Find where the given text appears and provide that cell's center as (x, y) coordinate. 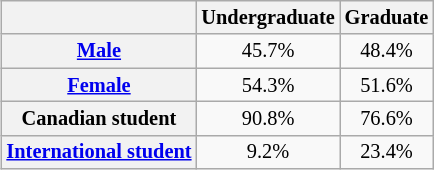
9.2% (268, 152)
51.6% (386, 85)
45.7% (268, 51)
Undergraduate (268, 18)
Male (100, 51)
23.4% (386, 152)
International student (100, 152)
90.8% (268, 119)
76.6% (386, 119)
48.4% (386, 51)
54.3% (268, 85)
Female (100, 85)
Graduate (386, 18)
Canadian student (100, 119)
